Output the (X, Y) coordinate of the center of the cell containing the given text.  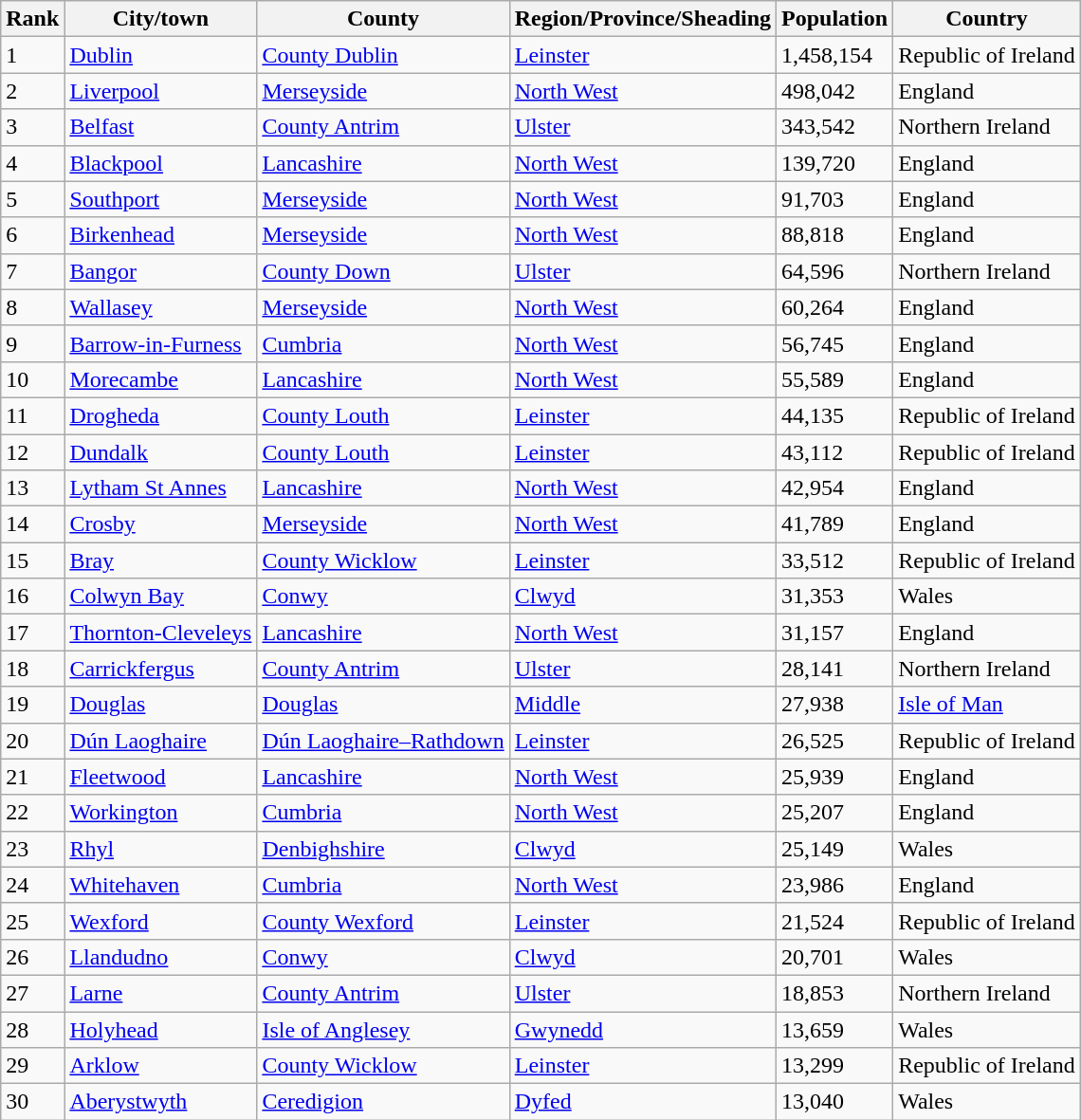
Bangor (161, 271)
42,954 (834, 488)
Dún Laoghaire (161, 741)
Colwyn Bay (161, 597)
31,157 (834, 633)
29 (32, 1066)
Country (987, 19)
Gwynedd (643, 1029)
Liverpool (161, 91)
Barrow-in-Furness (161, 343)
Population (834, 19)
56,745 (834, 343)
Whitehaven (161, 885)
55,589 (834, 379)
33,512 (834, 560)
16 (32, 597)
County Down (383, 271)
County Dublin (383, 55)
27 (32, 993)
Lytham St Annes (161, 488)
Rhyl (161, 849)
9 (32, 343)
Dublin (161, 55)
23,986 (834, 885)
11 (32, 415)
28 (32, 1029)
20,701 (834, 957)
88,818 (834, 235)
Isle of Anglesey (383, 1029)
64,596 (834, 271)
Dyfed (643, 1102)
25,149 (834, 849)
Ceredigion (383, 1102)
13 (32, 488)
Drogheda (161, 415)
Middle (643, 705)
60,264 (834, 307)
31,353 (834, 597)
Holyhead (161, 1029)
Llandudno (161, 957)
21 (32, 777)
15 (32, 560)
18,853 (834, 993)
Bray (161, 560)
4 (32, 163)
Dún Laoghaire–Rathdown (383, 741)
County Wexford (383, 921)
25,207 (834, 813)
91,703 (834, 199)
3 (32, 127)
30 (32, 1102)
1 (32, 55)
Fleetwood (161, 777)
43,112 (834, 452)
Denbighshire (383, 849)
Larne (161, 993)
Belfast (161, 127)
Blackpool (161, 163)
Arklow (161, 1066)
5 (32, 199)
22 (32, 813)
2 (32, 91)
17 (32, 633)
Wallasey (161, 307)
7 (32, 271)
13,299 (834, 1066)
25 (32, 921)
343,542 (834, 127)
Crosby (161, 524)
27,938 (834, 705)
24 (32, 885)
26 (32, 957)
498,042 (834, 91)
41,789 (834, 524)
Rank (32, 19)
26,525 (834, 741)
Thornton-Cleveleys (161, 633)
Isle of Man (987, 705)
13,040 (834, 1102)
21,524 (834, 921)
Region/Province/Sheading (643, 19)
Aberystwyth (161, 1102)
13,659 (834, 1029)
14 (32, 524)
Carrickfergus (161, 669)
25,939 (834, 777)
Dundalk (161, 452)
Southport (161, 199)
6 (32, 235)
19 (32, 705)
10 (32, 379)
County (383, 19)
Morecambe (161, 379)
Workington (161, 813)
12 (32, 452)
Wexford (161, 921)
139,720 (834, 163)
20 (32, 741)
Birkenhead (161, 235)
8 (32, 307)
28,141 (834, 669)
City/town (161, 19)
23 (32, 849)
1,458,154 (834, 55)
18 (32, 669)
44,135 (834, 415)
